Return (x, y) of the center of cell containing provided text 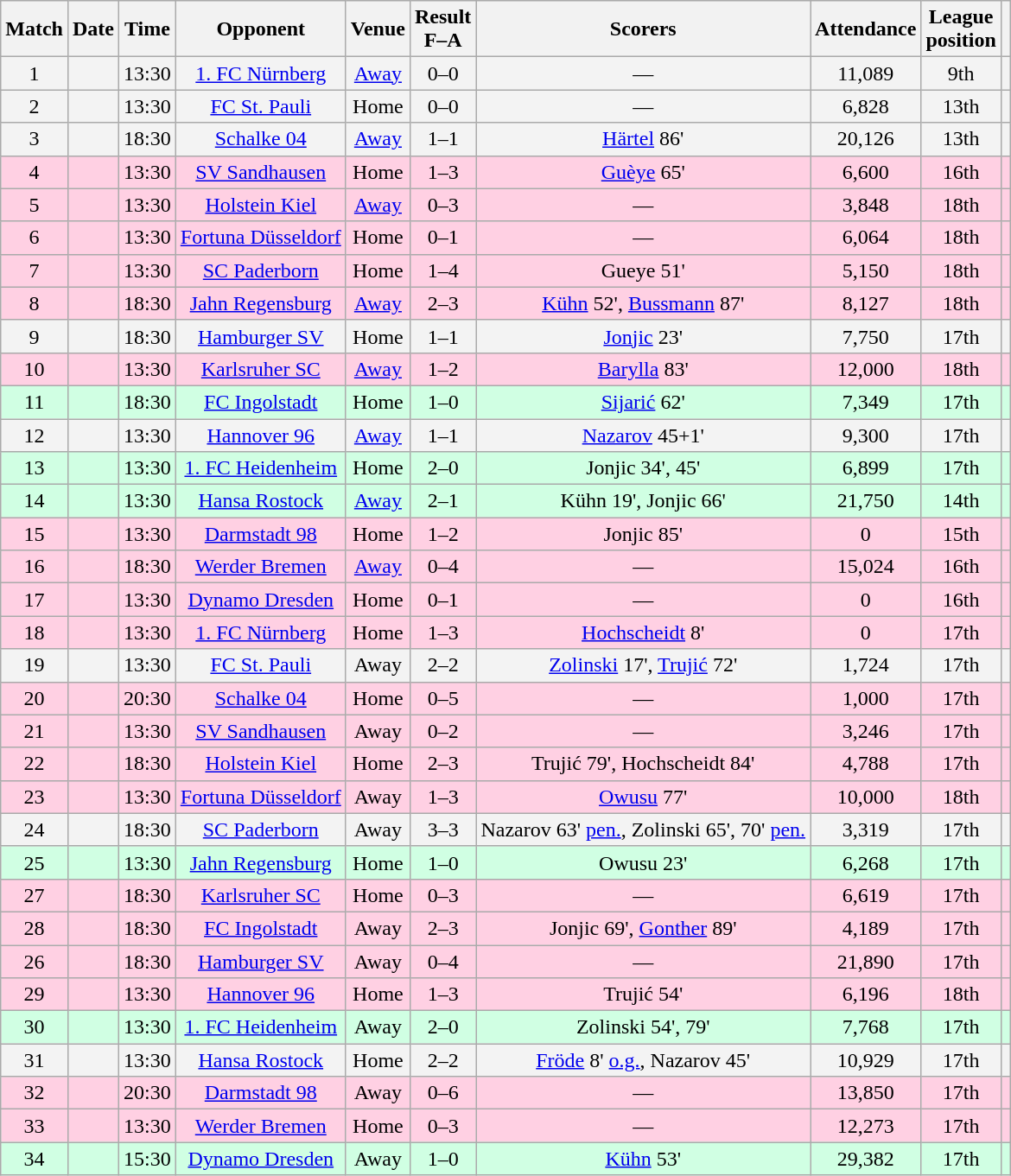
10,929 (866, 1060)
Jonjic 85' (643, 534)
22 (35, 764)
32 (35, 1093)
9 (35, 336)
33 (35, 1126)
6,899 (866, 468)
Kühn 53' (643, 1159)
6,600 (866, 172)
3,319 (866, 830)
Zolinski 54', 79' (643, 1027)
18 (35, 632)
Trujić 79', Hochscheidt 84' (643, 764)
0–5 (442, 698)
6,196 (866, 995)
1 (35, 73)
Time (148, 29)
4,189 (866, 928)
3–3 (442, 830)
3,848 (866, 205)
6,619 (866, 895)
15:30 (148, 1159)
21,750 (866, 501)
31 (35, 1060)
5,150 (866, 270)
Hochscheidt 8' (643, 632)
1–4 (442, 270)
Venue (378, 29)
Zolinski 17', Trujić 72' (643, 665)
Gueye 51' (643, 270)
Nazarov 63' pen., Zolinski 65', 70' pen. (643, 830)
Attendance (866, 29)
14 (35, 501)
29,382 (866, 1159)
16 (35, 567)
Sijarić 62' (643, 402)
6,268 (866, 862)
Jonjic 34', 45' (643, 468)
Opponent (261, 29)
0–6 (442, 1093)
14th (961, 501)
10,000 (866, 797)
6,064 (866, 238)
15th (961, 534)
3,246 (866, 731)
5 (35, 205)
Trujić 54' (643, 995)
Barylla 83' (643, 369)
1,000 (866, 698)
7,768 (866, 1027)
12 (35, 435)
9,300 (866, 435)
Date (93, 29)
Owusu 23' (643, 862)
9th (961, 73)
12,273 (866, 1126)
24 (35, 830)
21 (35, 731)
0–2 (442, 731)
11 (35, 402)
Fröde 8' o.g., Nazarov 45' (643, 1060)
23 (35, 797)
17 (35, 600)
20,126 (866, 139)
20 (35, 698)
Scorers (643, 29)
30 (35, 1027)
Guèye 65' (643, 172)
25 (35, 862)
Owusu 77' (643, 797)
7 (35, 270)
1,724 (866, 665)
19 (35, 665)
Leagueposition (961, 29)
Jonjic 69', Gonther 89' (643, 928)
8,127 (866, 303)
3 (35, 139)
4 (35, 172)
6 (35, 238)
Kühn 19', Jonjic 66' (643, 501)
10 (35, 369)
12,000 (866, 369)
21,890 (866, 962)
Nazarov 45+1' (643, 435)
Match (35, 29)
Jonjic 23' (643, 336)
ResultF–A (442, 29)
7,750 (866, 336)
2 (35, 106)
6,828 (866, 106)
8 (35, 303)
13 (35, 468)
13,850 (866, 1093)
Kühn 52', Bussmann 87' (643, 303)
27 (35, 895)
28 (35, 928)
Härtel 86' (643, 139)
29 (35, 995)
15,024 (866, 567)
4,788 (866, 764)
34 (35, 1159)
7,349 (866, 402)
11,089 (866, 73)
15 (35, 534)
26 (35, 962)
2–1 (442, 501)
